Pinpoint the cell where the given text exists, returning its [x, y] midpoint coordinate. 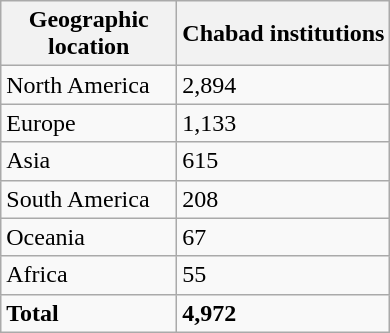
67 [284, 237]
615 [284, 161]
North America [89, 85]
Asia [89, 161]
55 [284, 275]
2,894 [284, 85]
South America [89, 199]
Total [89, 313]
208 [284, 199]
Chabad institutions [284, 34]
1,133 [284, 123]
4,972 [284, 313]
Oceania [89, 237]
Africa [89, 275]
Geographic location [89, 34]
Europe [89, 123]
